Provide the [X, Y] coordinate of the cell's center where the given text is located.  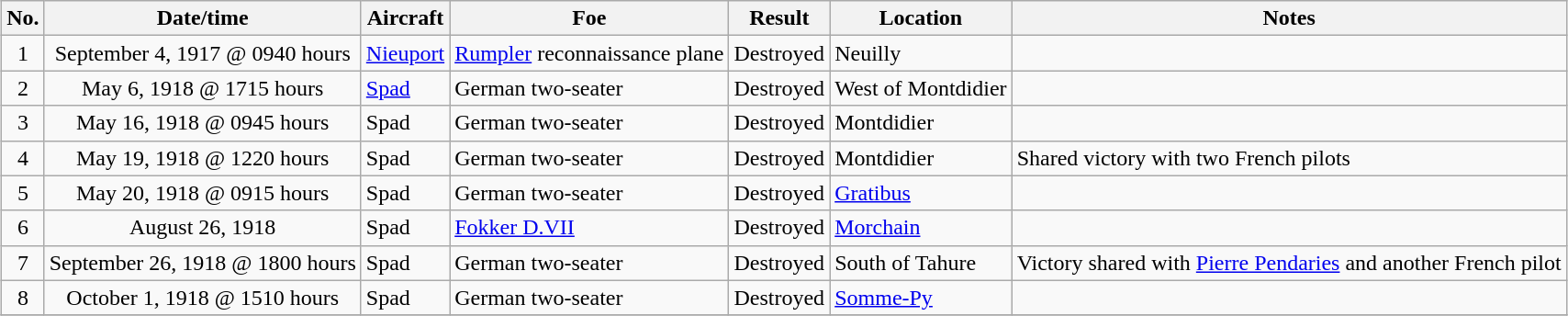
Shared victory with two French pilots [1289, 158]
Rumpler reconnaissance plane [589, 53]
May 19, 1918 @ 1220 hours [202, 158]
Fokker D.VII [589, 228]
Notes [1289, 18]
4 [23, 158]
Date/time [202, 18]
Foe [589, 18]
Somme-Py [921, 298]
1 [23, 53]
Aircraft [405, 18]
May 20, 1918 @ 0915 hours [202, 193]
2 [23, 88]
7 [23, 263]
6 [23, 228]
Gratibus [921, 193]
October 1, 1918 @ 1510 hours [202, 298]
September 4, 1917 @ 0940 hours [202, 53]
May 16, 1918 @ 0945 hours [202, 123]
5 [23, 193]
8 [23, 298]
Result [779, 18]
Location [921, 18]
September 26, 1918 @ 1800 hours [202, 263]
No. [23, 18]
Neuilly [921, 53]
Victory shared with Pierre Pendaries and another French pilot [1289, 263]
West of Montdidier [921, 88]
August 26, 1918 [202, 228]
May 6, 1918 @ 1715 hours [202, 88]
South of Tahure [921, 263]
Morchain [921, 228]
3 [23, 123]
Nieuport [405, 53]
